Pinpoint the cell where the given text exists, returning its (x, y) midpoint coordinate. 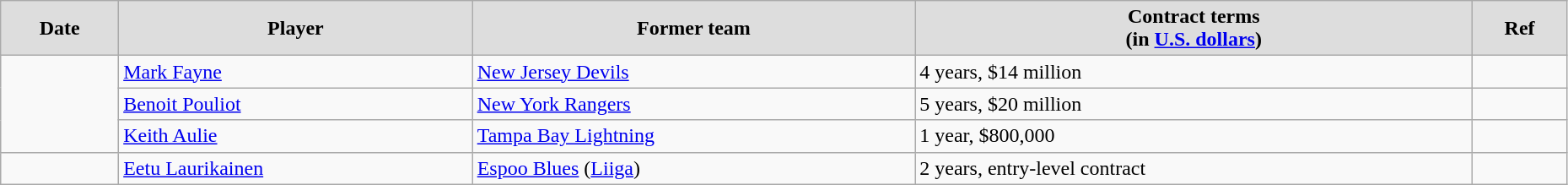
Contract terms(in U.S. dollars) (1194, 29)
1 year, $800,000 (1194, 136)
Eetu Laurikainen (295, 168)
2 years, entry-level contract (1194, 168)
Ref (1520, 29)
Player (295, 29)
4 years, $14 million (1194, 72)
Espoo Blues (Liiga) (693, 168)
Tampa Bay Lightning (693, 136)
Date (60, 29)
New York Rangers (693, 104)
Mark Fayne (295, 72)
Keith Aulie (295, 136)
Benoit Pouliot (295, 104)
Former team (693, 29)
New Jersey Devils (693, 72)
5 years, $20 million (1194, 104)
